Pinpoint the cell where the given text exists, returning its (x, y) midpoint coordinate. 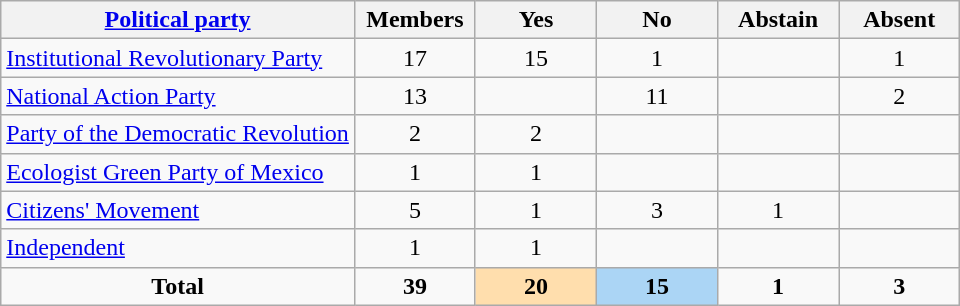
National Action Party (178, 96)
11 (658, 96)
13 (414, 96)
Independent (178, 248)
Yes (536, 20)
Absent (900, 20)
Ecologist Green Party of Mexico (178, 172)
Members (414, 20)
Abstain (778, 20)
39 (414, 286)
Party of the Democratic Revolution (178, 134)
No (658, 20)
Citizens' Movement (178, 210)
Political party (178, 20)
Institutional Revolutionary Party (178, 58)
Total (178, 286)
5 (414, 210)
20 (536, 286)
17 (414, 58)
